Scan for the cell matching the given text and deliver its (X, Y) coordinate at center. 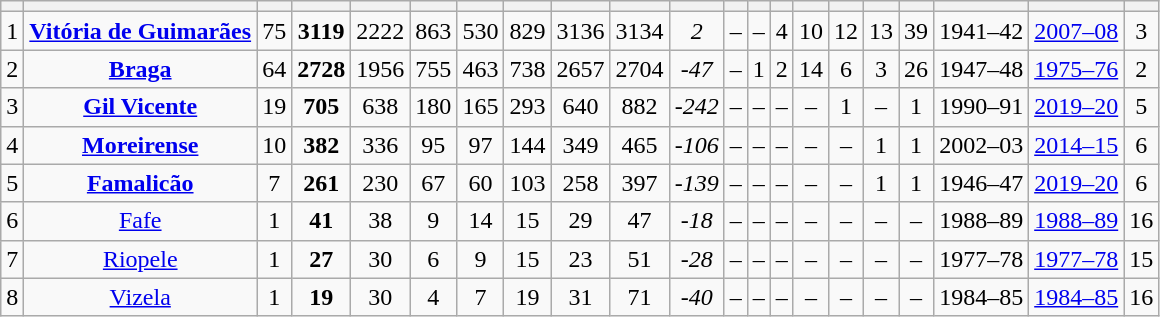
2007–08 (1076, 31)
Vizela (140, 297)
Fafe (140, 221)
144 (528, 145)
64 (274, 69)
230 (380, 183)
640 (580, 107)
-242 (696, 107)
12 (846, 31)
2657 (580, 69)
3136 (580, 31)
1947–48 (982, 69)
-40 (696, 297)
258 (580, 183)
29 (580, 221)
2704 (640, 69)
349 (580, 145)
-139 (696, 183)
38 (380, 221)
705 (322, 107)
8 (12, 297)
-28 (696, 259)
1990–91 (982, 107)
261 (322, 183)
Famalicão (140, 183)
1946–47 (982, 183)
95 (434, 145)
Moreirense (140, 145)
2002–03 (982, 145)
Vitória de Guimarães (140, 31)
180 (434, 107)
1956 (380, 69)
3134 (640, 31)
755 (434, 69)
23 (580, 259)
Braga (140, 69)
67 (434, 183)
465 (640, 145)
738 (528, 69)
-47 (696, 69)
Gil Vicente (140, 107)
382 (322, 145)
463 (480, 69)
2728 (322, 69)
41 (322, 221)
39 (916, 31)
530 (480, 31)
1941–42 (982, 31)
47 (640, 221)
60 (480, 183)
26 (916, 69)
1975–76 (1076, 69)
-18 (696, 221)
27 (322, 259)
2222 (380, 31)
397 (640, 183)
51 (640, 259)
863 (434, 31)
882 (640, 107)
2014–15 (1076, 145)
293 (528, 107)
31 (580, 297)
71 (640, 297)
97 (480, 145)
13 (880, 31)
165 (480, 107)
829 (528, 31)
3119 (322, 31)
638 (380, 107)
75 (274, 31)
336 (380, 145)
103 (528, 183)
-106 (696, 145)
Riopele (140, 259)
